Determine the [x, y] coordinate at the center of the cell enclosing the given text.  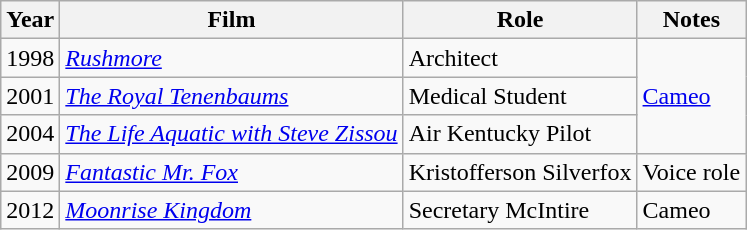
2004 [30, 134]
1998 [30, 58]
The Royal Tenenbaums [232, 96]
Medical Student [520, 96]
Moonrise Kingdom [232, 210]
The Life Aquatic with Steve Zissou [232, 134]
Air Kentucky Pilot [520, 134]
Fantastic Mr. Fox [232, 172]
Rushmore [232, 58]
Secretary McIntire [520, 210]
2012 [30, 210]
Role [520, 20]
Year [30, 20]
Kristofferson Silverfox [520, 172]
Notes [692, 20]
Voice role [692, 172]
Architect [520, 58]
2009 [30, 172]
2001 [30, 96]
Film [232, 20]
